Return the [x, y] coordinate for the center point of the cell that contains the specified text.  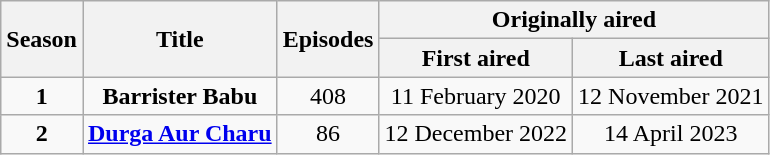
Originally aired [574, 20]
First aired [476, 58]
Barrister Babu [180, 96]
86 [328, 134]
Durga Aur Charu [180, 134]
1 [42, 96]
12 December 2022 [476, 134]
Episodes [328, 39]
Season [42, 39]
Title [180, 39]
12 November 2021 [671, 96]
Last aired [671, 58]
11 February 2020 [476, 96]
408 [328, 96]
2 [42, 134]
14 April 2023 [671, 134]
